Provide the (x, y) coordinate of the cell's center where the given text is located.  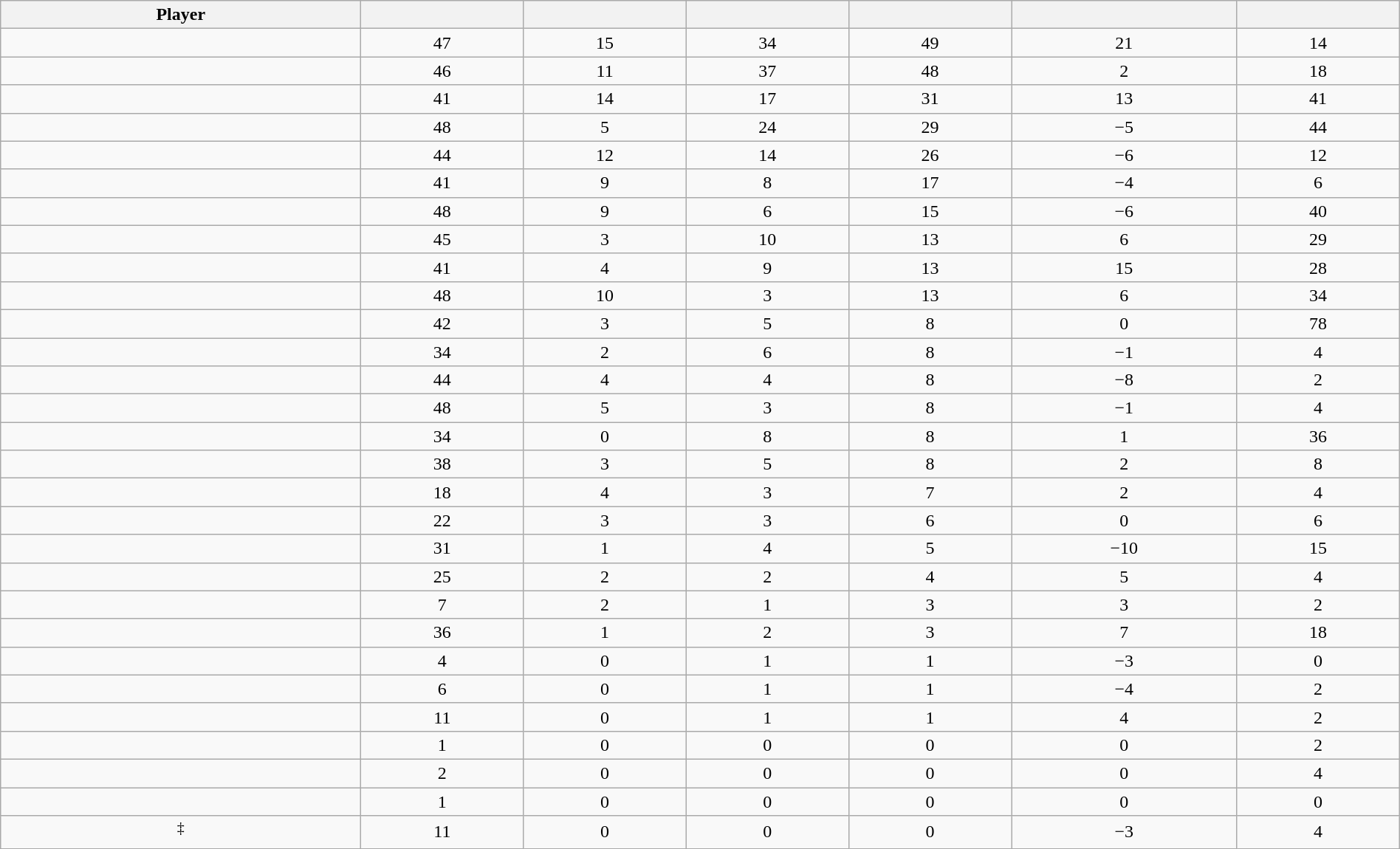
−8 (1124, 380)
25 (442, 577)
38 (442, 464)
49 (930, 43)
26 (930, 155)
28 (1318, 267)
22 (442, 520)
24 (767, 127)
46 (442, 71)
21 (1124, 43)
45 (442, 239)
‡ (181, 833)
−5 (1124, 127)
42 (442, 323)
−10 (1124, 549)
47 (442, 43)
Player (181, 15)
78 (1318, 323)
40 (1318, 211)
37 (767, 71)
